Pinpoint the cell where the given text exists, returning its (x, y) midpoint coordinate. 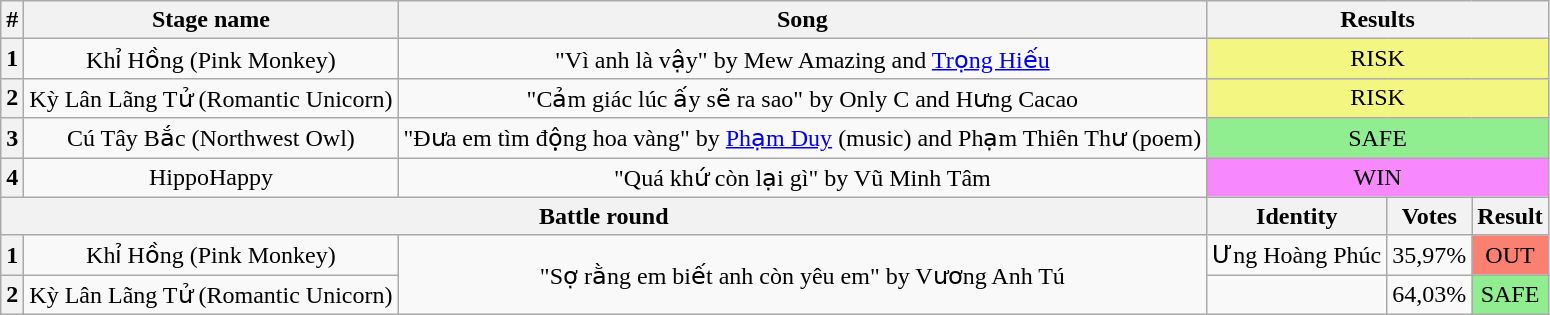
OUT (1510, 255)
Stage name (211, 20)
"Sợ rằng em biết anh còn yêu em" by Vương Anh Tú (802, 274)
Identity (1297, 216)
"Đưa em tìm động hoa vàng" by Phạm Duy (music) and Phạm Thiên Thư (poem) (802, 138)
64,03% (1430, 295)
Song (802, 20)
Result (1510, 216)
Ưng Hoàng Phúc (1297, 255)
Cú Tây Bắc (Northwest Owl) (211, 138)
4 (12, 178)
Votes (1430, 216)
Results (1378, 20)
WIN (1378, 178)
"Cảm giác lúc ấy sẽ ra sao" by Only C and Hưng Cacao (802, 98)
"Vì anh là vậy" by Mew Amazing and Trọng Hiếu (802, 59)
# (12, 20)
3 (12, 138)
HippoHappy (211, 178)
"Quá khứ còn lại gì" by Vũ Minh Tâm (802, 178)
Battle round (604, 216)
35,97% (1430, 255)
